Detect which cell encompasses the target text, then output its (X, Y) center coordinate. 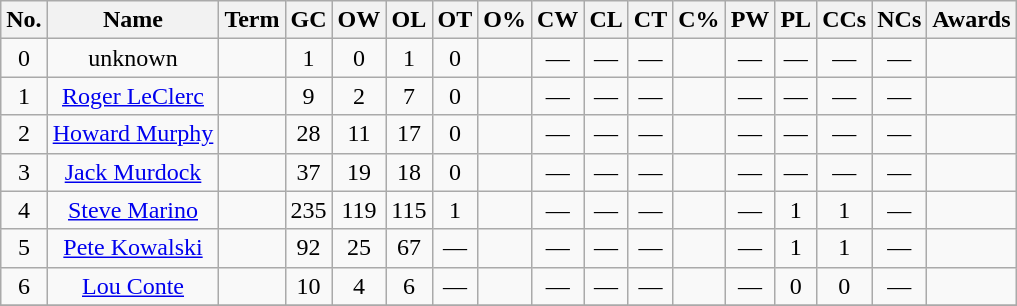
92 (308, 248)
37 (308, 172)
O% (505, 20)
CW (557, 20)
115 (409, 210)
C% (699, 20)
Lou Conte (133, 286)
67 (409, 248)
Pete Kowalski (133, 248)
119 (359, 210)
28 (308, 134)
NCs (900, 20)
Name (133, 20)
18 (409, 172)
No. (24, 20)
OL (409, 20)
GC (308, 20)
235 (308, 210)
17 (409, 134)
Steve Marino (133, 210)
CT (650, 20)
Howard Murphy (133, 134)
Awards (972, 20)
10 (308, 286)
OW (359, 20)
Jack Murdock (133, 172)
19 (359, 172)
PW (750, 20)
PL (796, 20)
Roger LeClerc (133, 96)
OT (455, 20)
7 (409, 96)
25 (359, 248)
CCs (844, 20)
unknown (133, 58)
11 (359, 134)
3 (24, 172)
CL (606, 20)
Term (252, 20)
5 (24, 248)
9 (308, 96)
